For the text-containing cell, return its midpoint in (X, Y) coordinate format. 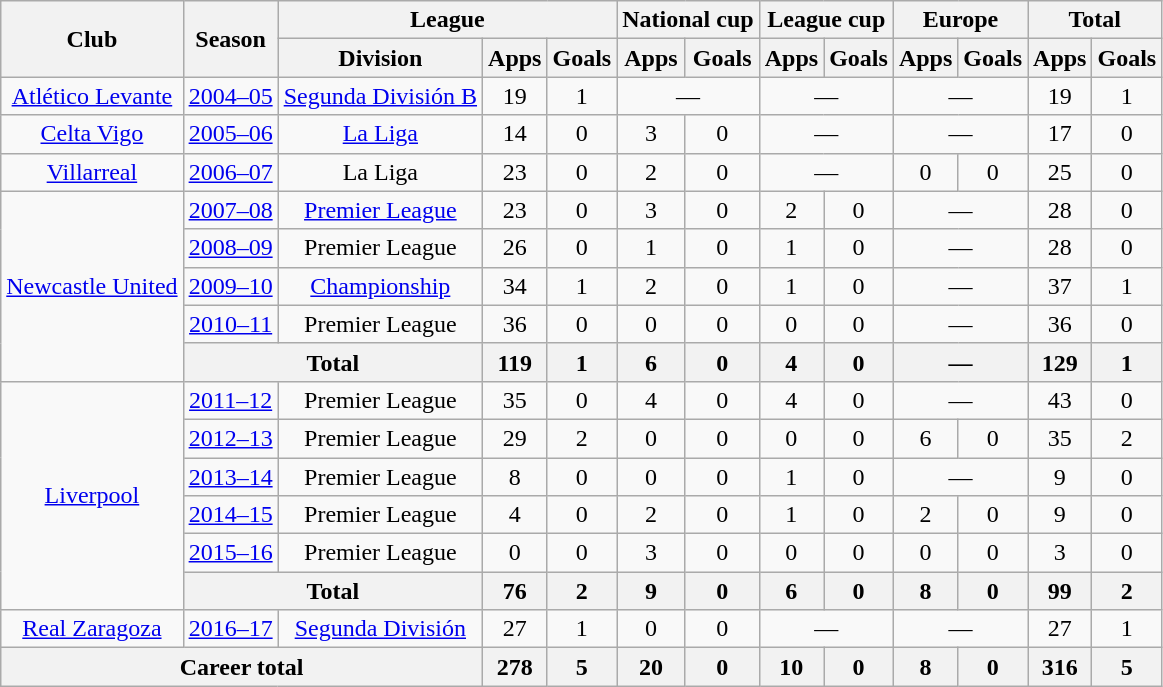
2016–17 (230, 629)
Atlético Levante (92, 96)
2007–08 (230, 210)
2008–09 (230, 248)
34 (515, 286)
26 (515, 248)
2010–11 (230, 324)
Celta Vigo (92, 134)
129 (1060, 362)
43 (1060, 400)
29 (515, 438)
Europe (960, 20)
Newcastle United (92, 286)
20 (651, 667)
119 (515, 362)
25 (1060, 172)
2004–05 (230, 96)
League (448, 20)
Segunda División (380, 629)
2006–07 (230, 172)
37 (1060, 286)
278 (515, 667)
99 (1060, 591)
Division (380, 58)
17 (1060, 134)
2005–06 (230, 134)
Championship (380, 286)
2009–10 (230, 286)
2015–16 (230, 553)
Liverpool (92, 495)
2014–15 (230, 515)
316 (1060, 667)
2011–12 (230, 400)
10 (791, 667)
Club (92, 39)
Villarreal (92, 172)
League cup (826, 20)
Real Zaragoza (92, 629)
Career total (242, 667)
76 (515, 591)
2013–14 (230, 477)
Season (230, 39)
2012–13 (230, 438)
Segunda División B (380, 96)
National cup (688, 20)
14 (515, 134)
